Pinpoint the cell where the given text exists, returning its (X, Y) midpoint coordinate. 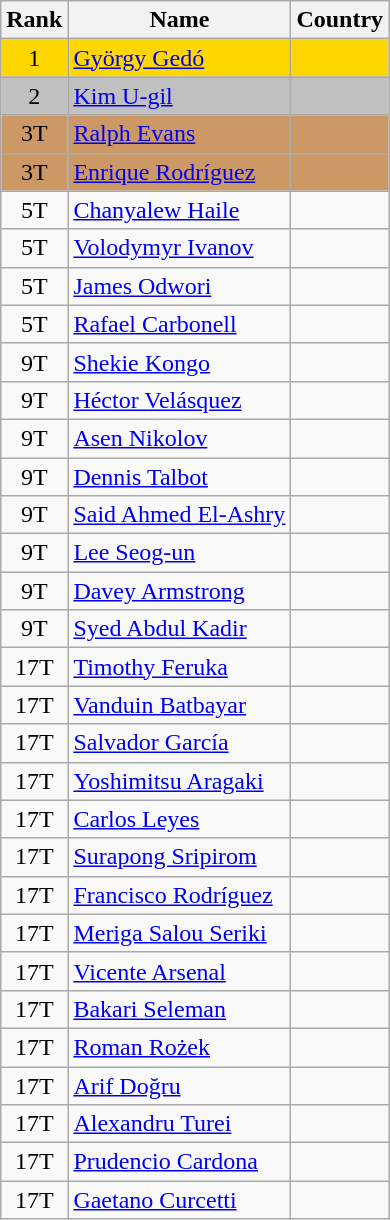
Asen Nikolov (180, 438)
Roman Rożek (180, 1047)
Salvador García (180, 743)
Yoshimitsu Aragaki (180, 781)
Kim U-gil (180, 96)
Davey Armstrong (180, 591)
György Gedó (180, 58)
Francisco Rodríguez (180, 895)
2 (34, 96)
Prudencio Cardona (180, 1162)
Alexandru Turei (180, 1124)
Gaetano Curcetti (180, 1200)
Chanyalew Haile (180, 210)
1 (34, 58)
Bakari Seleman (180, 1009)
Arif Doğru (180, 1085)
Lee Seog-un (180, 553)
Héctor Velásquez (180, 400)
Syed Abdul Kadir (180, 629)
Enrique Rodríguez (180, 172)
Dennis Talbot (180, 477)
Timothy Feruka (180, 667)
Carlos Leyes (180, 819)
Shekie Kongo (180, 362)
Ralph Evans (180, 134)
Vanduin Batbayar (180, 705)
Said Ahmed El-Ashry (180, 515)
Vicente Arsenal (180, 971)
Name (180, 20)
Country (340, 20)
Rank (34, 20)
Volodymyr Ivanov (180, 248)
Surapong Sripirom (180, 857)
James Odwori (180, 286)
Meriga Salou Seriki (180, 933)
Rafael Carbonell (180, 324)
